Scan for the cell matching the given text and deliver its [x, y] coordinate at center. 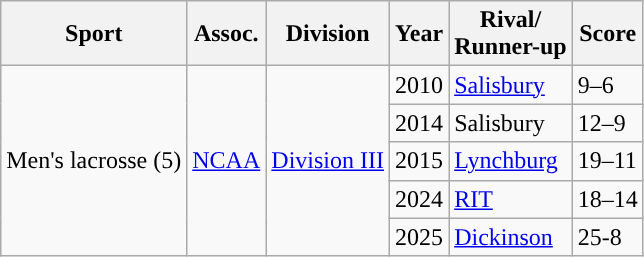
2015 [420, 161]
Lynchburg [511, 161]
2024 [420, 199]
2014 [420, 123]
Division [328, 34]
25-8 [608, 237]
9–6 [608, 85]
Score [608, 34]
RIT [511, 199]
Men's lacrosse (5) [94, 161]
18–14 [608, 199]
2025 [420, 237]
19–11 [608, 161]
Sport [94, 34]
Dickinson [511, 237]
Assoc. [226, 34]
Rival/Runner-up [511, 34]
12–9 [608, 123]
2010 [420, 85]
Year [420, 34]
Division III [328, 161]
NCAA [226, 161]
